Find where the given text appears and provide that cell's center as [X, Y] coordinate. 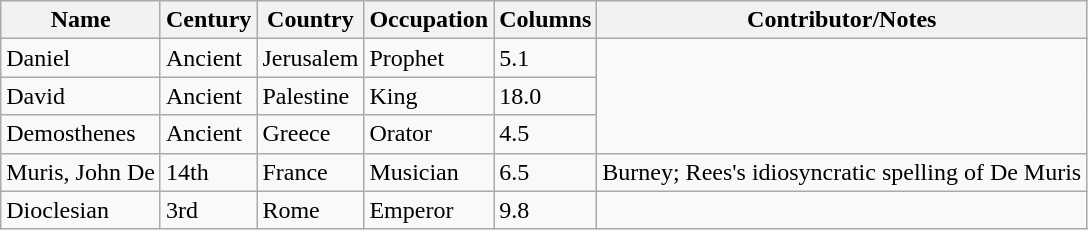
France [310, 172]
Century [208, 20]
Palestine [310, 96]
Columns [546, 20]
Country [310, 20]
14th [208, 172]
Jerusalem [310, 58]
4.5 [546, 134]
Occupation [429, 20]
King [429, 96]
Greece [310, 134]
Demosthenes [81, 134]
3rd [208, 210]
Emperor [429, 210]
Contributor/Notes [842, 20]
Muris, John De [81, 172]
6.5 [546, 172]
Dioclesian [81, 210]
Orator [429, 134]
Burney; Rees's idiosyncratic spelling of De Muris [842, 172]
Rome [310, 210]
18.0 [546, 96]
Musician [429, 172]
Prophet [429, 58]
Name [81, 20]
David [81, 96]
Daniel [81, 58]
5.1 [546, 58]
9.8 [546, 210]
